Output the [x, y] coordinate of the center of the cell containing the given text.  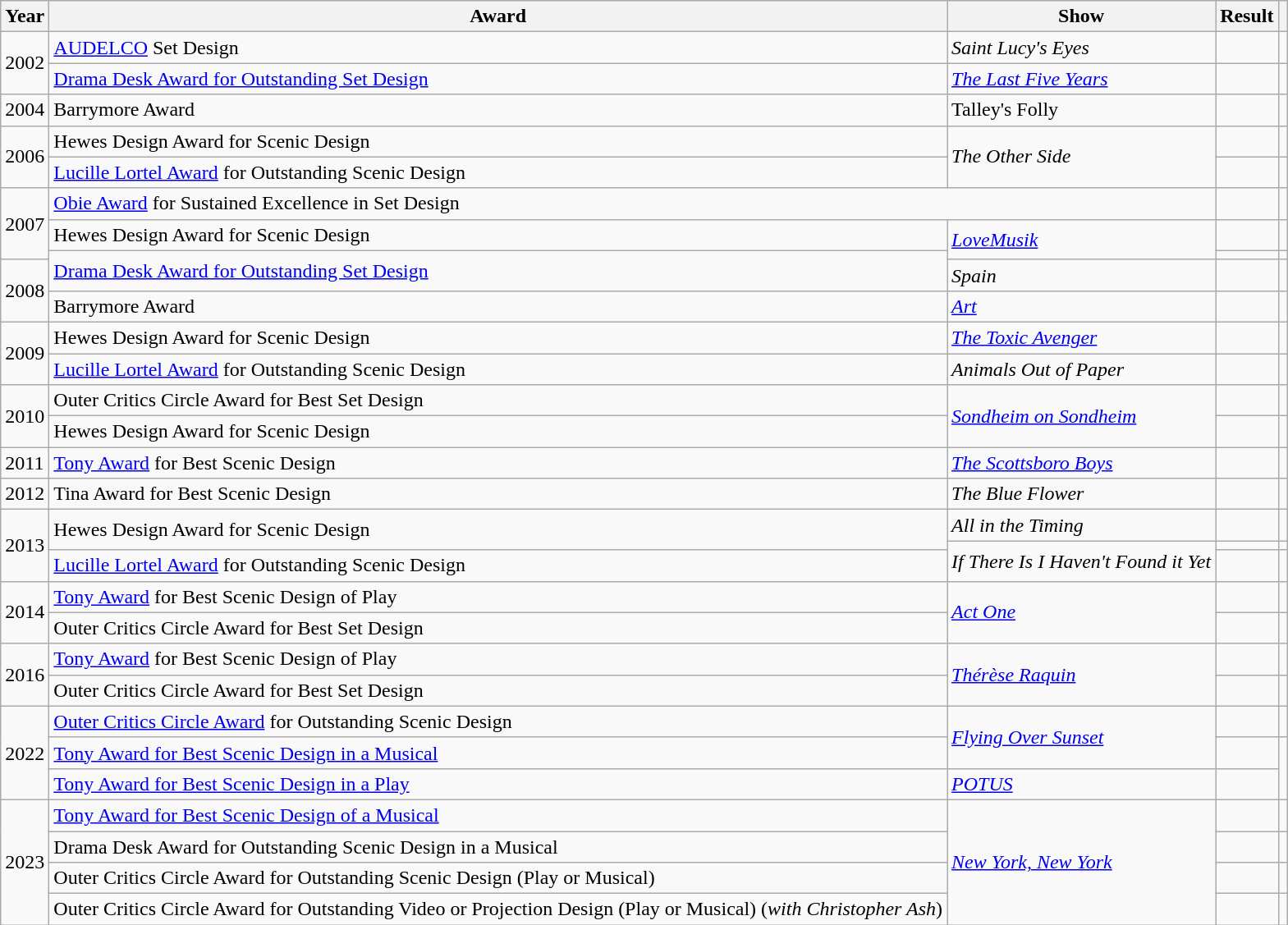
Year [25, 16]
2013 [25, 545]
2009 [25, 353]
POTUS [1082, 784]
2008 [25, 291]
Outer Critics Circle Award for Outstanding Scenic Design [498, 721]
The Toxic Avenger [1082, 337]
LoveMusik [1082, 240]
Tony Award for Best Scenic Design in a Musical [498, 753]
Result [1247, 16]
Outer Critics Circle Award for Outstanding Video or Projection Design (Play or Musical) (with Christopher Ash) [498, 909]
Act One [1082, 612]
Spain [1082, 275]
2011 [25, 463]
2023 [25, 862]
2002 [25, 63]
Outer Critics Circle Award for Outstanding Scenic Design (Play or Musical) [498, 878]
Sondheim on Sondheim [1082, 416]
2010 [25, 416]
The Scottsboro Boys [1082, 463]
2012 [25, 494]
Show [1082, 16]
Drama Desk Award for Outstanding Scenic Design in a Musical [498, 846]
Talley's Folly [1082, 110]
Animals Out of Paper [1082, 369]
2006 [25, 157]
The Last Five Years [1082, 79]
2014 [25, 612]
Tony Award for Best Scenic Design of a Musical [498, 815]
2004 [25, 110]
The Blue Flower [1082, 494]
AUDELCO Set Design [498, 48]
The Other Side [1082, 157]
Thérèse Raquin [1082, 675]
2022 [25, 753]
Flying Over Sunset [1082, 737]
All in the Timing [1082, 525]
If There Is I Haven't Found it Yet [1082, 561]
Award [498, 16]
Tony Award for Best Scenic Design in a Play [498, 784]
Tina Award for Best Scenic Design [498, 494]
Obie Award for Sustained Excellence in Set Design [632, 204]
Tony Award for Best Scenic Design [498, 463]
2007 [25, 223]
Saint Lucy's Eyes [1082, 48]
2016 [25, 675]
New York, New York [1082, 862]
Art [1082, 306]
